Provide the (x, y) coordinate of the cell's center where the given text is located.  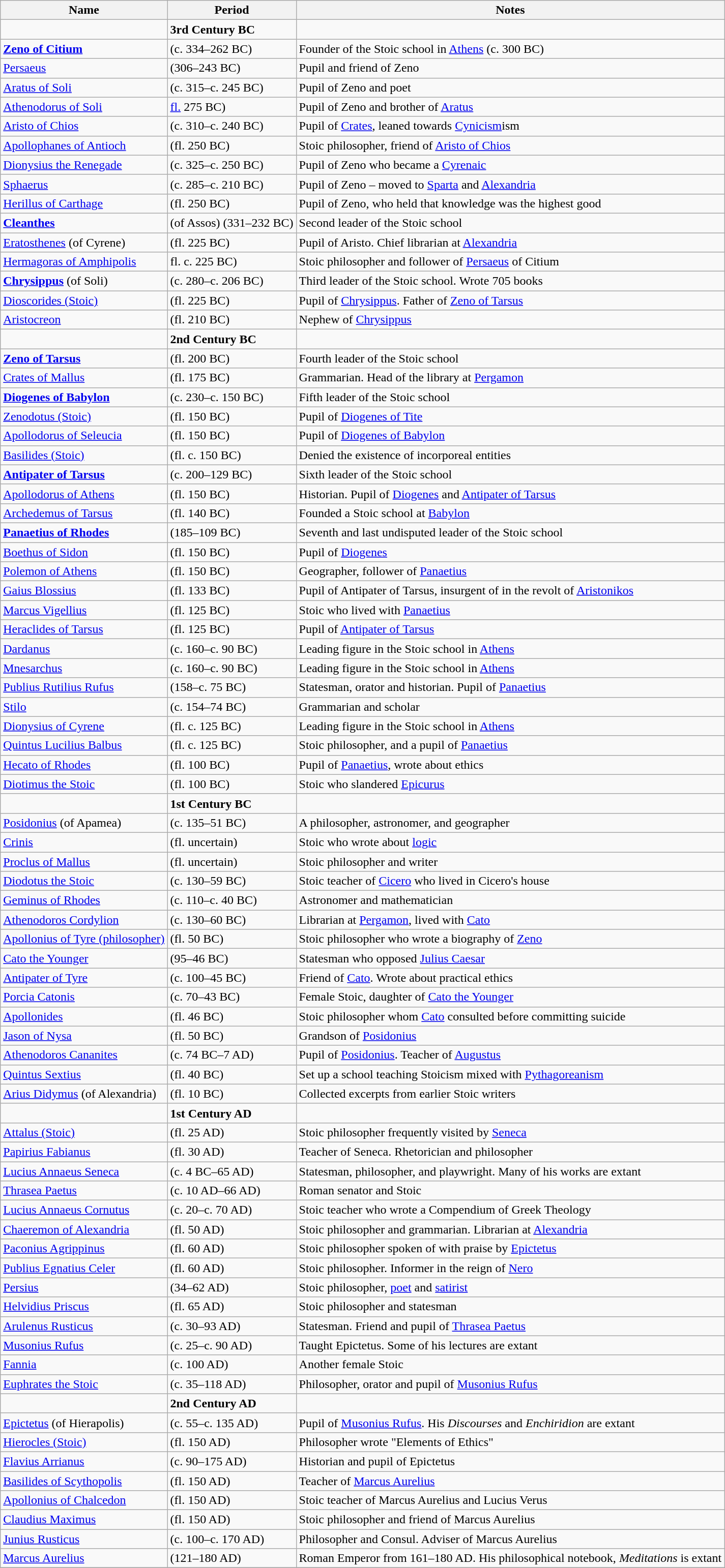
Stoic teacher who wrote a Compendium of Greek Theology (510, 1210)
(c. 100 AD) (232, 1365)
Stoic teacher of Marcus Aurelius and Lucius Verus (510, 1500)
Aratus of Soli (84, 87)
Hierocles (Stoic) (84, 1442)
Archedemus of Tarsus (84, 513)
Claudius Maximus (84, 1520)
Pupil of Crates, leaned towards Cynicismism (510, 126)
Pupil of Zeno and poet (510, 87)
Marcus Vigellius (84, 610)
Second leader of the Stoic school (510, 223)
Stoic philosopher and friend of Marcus Aurelius (510, 1520)
Roman senator and Stoic (510, 1191)
Crinis (84, 842)
Pupil of Zeno – moved to Sparta and Alexandria (510, 184)
Athenodoros Cananites (84, 1055)
(c. 55–c. 135 AD) (232, 1423)
(c. 315–c. 245 BC) (232, 87)
Gaius Blossius (84, 591)
(95–46 BC) (232, 958)
1st Century BC (232, 803)
Porcia Catonis (84, 997)
(158–c. 75 BC) (232, 687)
Diogenes of Babylon (84, 397)
Herillus of Carthage (84, 203)
Dardanus (84, 649)
Marcus Aurelius (84, 1558)
Proclus of Mallus (84, 862)
Roman Emperor from 161–180 AD. His philosophical notebook, Meditations is extant (510, 1558)
Eratosthenes (of Cyrene) (84, 243)
Zeno of Tarsus (84, 358)
Astronomer and mathematician (510, 900)
(c. 285–c. 210 BC) (232, 184)
(c. 25–c. 90 AD) (232, 1345)
Polemon of Athens (84, 571)
Pupil of Antipater of Tarsus, insurgent of in the revolt of Aristonikos (510, 591)
Stoic philosopher. Informer in the reign of Nero (510, 1268)
(fl. 10 BC) (232, 1094)
Apollonius of Chalcedon (84, 1500)
(c. 110–c. 40 BC) (232, 900)
Teacher of Marcus Aurelius (510, 1481)
Basilides of Scythopolis (84, 1481)
Stoic philosopher whom Cato consulted before committing suicide (510, 1016)
(fl. 25 AD) (232, 1132)
(c. 130–59 BC) (232, 881)
Pupil of Zeno who became a Cyrenaic (510, 165)
Euphrates the Stoic (84, 1384)
Apollonius of Tyre (philosopher) (84, 939)
Chrysippus (of Soli) (84, 281)
fl. c. 225 BC) (232, 262)
Pupil of Diogenes (510, 552)
Hecato of Rhodes (84, 765)
(c. 35–118 AD) (232, 1384)
Attalus (Stoic) (84, 1132)
Pupil of Posidonius. Teacher of Augustus (510, 1055)
(c. 100–c. 170 AD) (232, 1539)
Collected excerpts from earlier Stoic writers (510, 1094)
Another female Stoic (510, 1365)
(34–62 AD) (232, 1287)
Lucius Annaeus Seneca (84, 1171)
Lucius Annaeus Cornutus (84, 1210)
Aristo of Chios (84, 126)
Apollodorus of Seleucia (84, 436)
Apollophanes of Antioch (84, 145)
Grandson of Posidonius (510, 1036)
Dioscorides (Stoic) (84, 300)
Arius Didymus (of Alexandria) (84, 1094)
Stoic who lived with Panaetius (510, 610)
Grammarian. Head of the library at Pergamon (510, 378)
(c. 200–129 BC) (232, 474)
Junius Rusticus (84, 1539)
Antipater of Tyre (84, 978)
Pupil of Aristo. Chief librarian at Alexandria (510, 243)
Basilides (Stoic) (84, 455)
1st Century AD (232, 1113)
Arulenus Rusticus (84, 1326)
Statesman who opposed Julius Caesar (510, 958)
Cato the Younger (84, 958)
Persius (84, 1287)
Pupil of Diogenes of Tite (510, 416)
Teacher of Seneca. Rhetorician and philosopher (510, 1152)
Apollodorus of Athens (84, 494)
Publius Egnatius Celer (84, 1268)
(fl. 140 BC) (232, 513)
Thrasea Paetus (84, 1191)
Dionysius the Renegade (84, 165)
Dionysius of Cyrene (84, 726)
(fl. 40 BC) (232, 1074)
Quintus Sextius (84, 1074)
(fl. 50 AD) (232, 1229)
Taught Epictetus. Some of his lectures are extant (510, 1345)
Paconius Agrippinus (84, 1249)
Set up a school teaching Stoicism mixed with Pythagoreanism (510, 1074)
2nd Century AD (232, 1403)
Musonius Rufus (84, 1345)
Sphaerus (84, 184)
Historian. Pupil of Diogenes and Antipater of Tarsus (510, 494)
Cleanthes (84, 223)
(c. 325–c. 250 BC) (232, 165)
Librarian at Pergamon, lived with Cato (510, 920)
(fl. c. 150 BC) (232, 455)
Stilo (84, 707)
Geographer, follower of Panaetius (510, 571)
Quintus Lucilius Balbus (84, 745)
Heraclides of Tarsus (84, 629)
(fl. 65 AD) (232, 1307)
Name (84, 10)
2nd Century BC (232, 339)
Athenodorus of Soli (84, 107)
A philosopher, astronomer, and geographer (510, 823)
Stoic philosopher, and a pupil of Panaetius (510, 745)
Stoic philosopher and follower of Persaeus of Citium (510, 262)
Pupil of Chrysippus. Father of Zeno of Tarsus (510, 300)
Pupil of Panaetius, wrote about ethics (510, 765)
(306–243 BC) (232, 68)
Female Stoic, daughter of Cato the Younger (510, 997)
Flavius Arrianus (84, 1461)
Stoic philosopher and writer (510, 862)
Pupil of Diogenes of Babylon (510, 436)
Denied the existence of incorporeal entities (510, 455)
(c. 20–c. 70 AD) (232, 1210)
Jason of Nysa (84, 1036)
(of Assos) (331–232 BC) (232, 223)
Boethus of Sidon (84, 552)
fl. 275 BC) (232, 107)
(c. 4 BC–65 AD) (232, 1171)
Statesman, philosopher, and playwright. Many of his works are extant (510, 1171)
(fl. 175 BC) (232, 378)
Stoic who wrote about logic (510, 842)
3rd Century BC (232, 29)
Stoic who slandered Epicurus (510, 784)
Zenodotus (Stoic) (84, 416)
Third leader of the Stoic school. Wrote 705 books (510, 281)
Epictetus (of Hierapolis) (84, 1423)
Stoic philosopher, friend of Aristo of Chios (510, 145)
Fannia (84, 1365)
(fl. 133 BC) (232, 591)
Stoic philosopher who wrote a biography of Zeno (510, 939)
Stoic teacher of Cicero who lived in Cicero's house (510, 881)
Fifth leader of the Stoic school (510, 397)
Stoic philosopher spoken of with praise by Epictetus (510, 1249)
Diodotus the Stoic (84, 881)
Helvidius Priscus (84, 1307)
Founded a Stoic school at Babylon (510, 513)
Notes (510, 10)
(c. 100–45 BC) (232, 978)
Stoic philosopher and grammarian. Librarian at Alexandria (510, 1229)
Aristocreon (84, 320)
Historian and pupil of Epictetus (510, 1461)
Stoic philosopher and statesman (510, 1307)
(c. 154–74 BC) (232, 707)
Pupil and friend of Zeno (510, 68)
Sixth leader of the Stoic school (510, 474)
(c. 310–c. 240 BC) (232, 126)
(c. 74 BC–7 AD) (232, 1055)
(c. 280–c. 206 BC) (232, 281)
(c. 230–c. 150 BC) (232, 397)
Philosopher and Consul. Adviser of Marcus Aurelius (510, 1539)
Statesman. Friend and pupil of Thrasea Paetus (510, 1326)
Nephew of Chrysippus (510, 320)
Fourth leader of the Stoic school (510, 358)
(c. 334–262 BC) (232, 49)
Hermagoras of Amphipolis (84, 262)
Stoic philosopher frequently visited by Seneca (510, 1132)
Diotimus the Stoic (84, 784)
Publius Rutilius Rufus (84, 687)
Posidonius (of Apamea) (84, 823)
(fl. 46 BC) (232, 1016)
(fl. 210 BC) (232, 320)
(c. 70–43 BC) (232, 997)
Statesman, orator and historian. Pupil of Panaetius (510, 687)
Pupil of Zeno and brother of Aratus (510, 107)
Chaeremon of Alexandria (84, 1229)
Panaetius of Rhodes (84, 532)
Crates of Mallus (84, 378)
Pupil of Musonius Rufus. His Discourses and Enchiridion are extant (510, 1423)
(121–180 AD) (232, 1558)
Papirius Fabianus (84, 1152)
(fl. 30 AD) (232, 1152)
Zeno of Citium (84, 49)
(c. 90–175 AD) (232, 1461)
(185–109 BC) (232, 532)
Seventh and last undisputed leader of the Stoic school (510, 532)
Grammarian and scholar (510, 707)
(c. 30–93 AD) (232, 1326)
Apollonides (84, 1016)
(fl. 200 BC) (232, 358)
(c. 10 AD–66 AD) (232, 1191)
(c. 130–60 BC) (232, 920)
Period (232, 10)
Friend of Cato. Wrote about practical ethics (510, 978)
(c. 135–51 BC) (232, 823)
Geminus of Rhodes (84, 900)
Philosopher, orator and pupil of Musonius Rufus (510, 1384)
Stoic philosopher, poet and satirist (510, 1287)
Athenodoros Cordylion (84, 920)
Antipater of Tarsus (84, 474)
Founder of the Stoic school in Athens (c. 300 BC) (510, 49)
Persaeus (84, 68)
Philosopher wrote "Elements of Ethics" (510, 1442)
Pupil of Antipater of Tarsus (510, 629)
Mnesarchus (84, 668)
Pupil of Zeno, who held that knowledge was the highest good (510, 203)
